Identify which cell holds the provided text, then report its [X, Y] central coordinate. 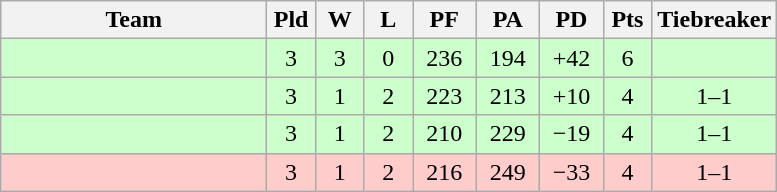
223 [444, 96]
PA [508, 20]
0 [388, 58]
229 [508, 134]
−19 [572, 134]
Pld [292, 20]
Pts [628, 20]
236 [444, 58]
Team [134, 20]
216 [444, 172]
L [388, 20]
PD [572, 20]
194 [508, 58]
Tiebreaker [714, 20]
210 [444, 134]
PF [444, 20]
+10 [572, 96]
213 [508, 96]
W [340, 20]
+42 [572, 58]
249 [508, 172]
−33 [572, 172]
6 [628, 58]
